Detect which cell encompasses the target text, then output its [x, y] center coordinate. 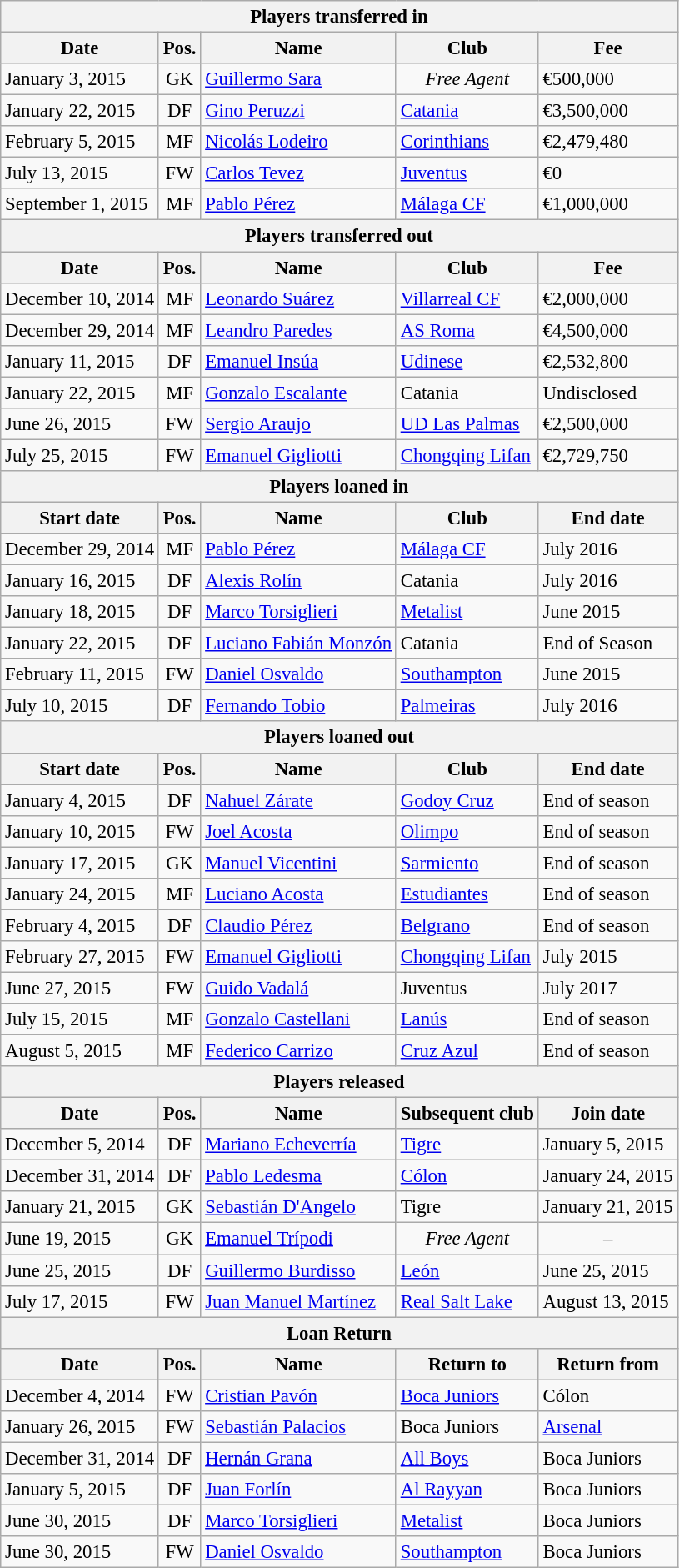
Gonzalo Castellani [298, 1019]
June 26, 2015 [80, 424]
Manuel Vicentini [298, 863]
Carlos Tevez [298, 173]
Al Rayyan [467, 1490]
Arsenal [608, 1427]
December 10, 2014 [80, 298]
Leandro Paredes [298, 330]
Villarreal CF [467, 298]
Return to [467, 1364]
January 16, 2015 [80, 581]
July 25, 2015 [80, 455]
February 5, 2015 [80, 142]
End of Season [608, 644]
July 2015 [608, 957]
Loan Return [339, 1333]
€2,000,000 [608, 298]
Olimpo [467, 831]
León [467, 1270]
Nahuel Zárate [298, 800]
Guillermo Sara [298, 79]
September 1, 2015 [80, 204]
Estudiantes [467, 894]
January 26, 2015 [80, 1427]
July 13, 2015 [80, 173]
February 27, 2015 [80, 957]
Undisclosed [608, 393]
Lanús [467, 1019]
€0 [608, 173]
Juan Forlín [298, 1490]
Real Salt Lake [467, 1301]
Belgrano [467, 925]
January 11, 2015 [80, 361]
Hernán Grana [298, 1458]
June 27, 2015 [80, 988]
Players released [339, 1082]
August 5, 2015 [80, 1051]
Corinthians [467, 142]
Players transferred in [339, 17]
Sebastián D'Angelo [298, 1208]
Players loaned in [339, 487]
Emanuel Trípodi [298, 1239]
Federico Carrizo [298, 1051]
Players loaned out [339, 738]
January 3, 2015 [80, 79]
Sebastián Palacios [298, 1427]
Sergio Araujo [298, 424]
Subsequent club [467, 1114]
August 13, 2015 [608, 1301]
Gonzalo Escalante [298, 393]
Palmeiras [467, 706]
€2,500,000 [608, 424]
January 10, 2015 [80, 831]
July 2017 [608, 988]
AS Roma [467, 330]
January 17, 2015 [80, 863]
€4,500,000 [608, 330]
€500,000 [608, 79]
December 4, 2014 [80, 1395]
Juan Manuel Martínez [298, 1301]
February 11, 2015 [80, 674]
Sarmiento [467, 863]
June 19, 2015 [80, 1239]
€2,479,480 [608, 142]
UD Las Palmas [467, 424]
Claudio Pérez [298, 925]
– [608, 1239]
Alexis Rolín [298, 581]
Joel Acosta [298, 831]
Leonardo Suárez [298, 298]
All Boys [467, 1458]
July 15, 2015 [80, 1019]
Join date [608, 1114]
€3,500,000 [608, 111]
Players transferred out [339, 236]
January 18, 2015 [80, 612]
Cristian Pavón [298, 1395]
Fernando Tobio [298, 706]
Godoy Cruz [467, 800]
Emanuel Insúa [298, 361]
Guido Vadalá [298, 988]
December 5, 2014 [80, 1145]
February 4, 2015 [80, 925]
Luciano Acosta [298, 894]
July 10, 2015 [80, 706]
July 17, 2015 [80, 1301]
Pablo Ledesma [298, 1176]
Luciano Fabián Monzón [298, 644]
Gino Peruzzi [298, 111]
Cruz Azul [467, 1051]
€2,729,750 [608, 455]
€1,000,000 [608, 204]
January 4, 2015 [80, 800]
Guillermo Burdisso [298, 1270]
€2,532,800 [608, 361]
Udinese [467, 361]
Mariano Echeverría [298, 1145]
Nicolás Lodeiro [298, 142]
Return from [608, 1364]
